Search for the cell housing the specified text and yield its (X, Y) center coordinate. 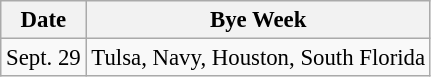
Tulsa, Navy, Houston, South Florida (258, 58)
Sept. 29 (44, 58)
Bye Week (258, 20)
Date (44, 20)
